Scan for the cell matching the given text and deliver its [X, Y] coordinate at center. 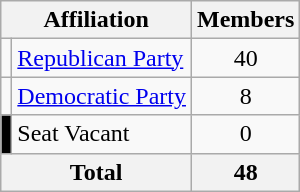
0 [245, 134]
8 [245, 96]
Affiliation [96, 20]
Democratic Party [102, 96]
Total [96, 172]
40 [245, 58]
Seat Vacant [102, 134]
Republican Party [102, 58]
48 [245, 172]
Members [245, 20]
